Capture the cell that displays the provided text and extract its [X, Y] central coordinate. 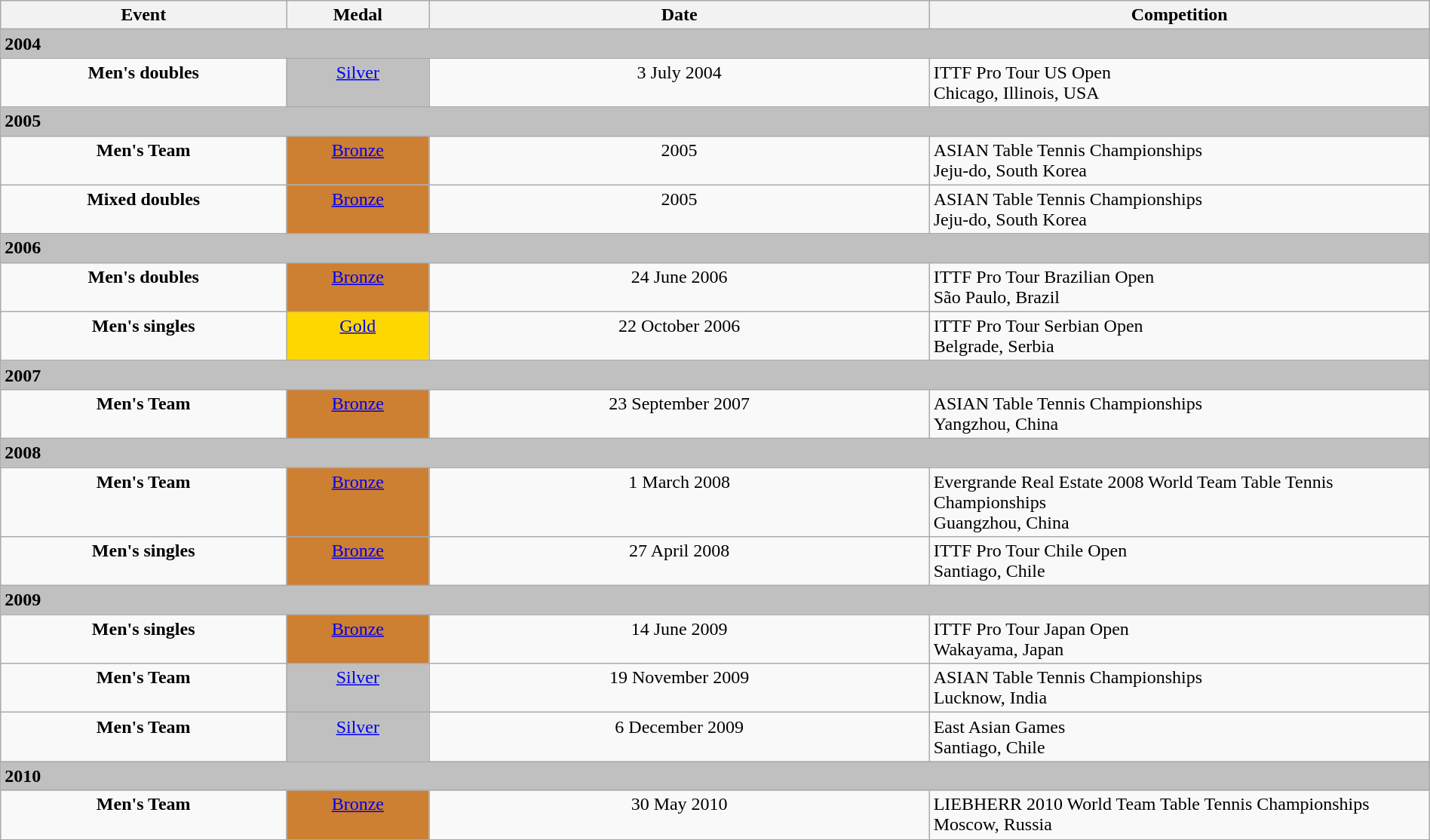
East Asian GamesSantiago, Chile [1180, 737]
Gold [357, 336]
30 May 2010 [679, 814]
2006 [715, 248]
Evergrande Real Estate 2008 World Team Table Tennis ChampionshipsGuangzhou, China [1180, 502]
Medal [357, 15]
ITTF Pro Tour US OpenChicago, Illinois, USA [1180, 83]
2007 [715, 375]
2009 [715, 600]
24 June 2006 [679, 287]
Event [143, 15]
ASIAN Table Tennis ChampionshipsYangzhou, China [1180, 413]
19 November 2009 [679, 688]
14 June 2009 [679, 639]
27 April 2008 [679, 561]
2010 [715, 776]
1 March 2008 [679, 502]
23 September 2007 [679, 413]
Mixed doubles [143, 210]
LIEBHERR 2010 World Team Table Tennis ChampionshipsMoscow, Russia [1180, 814]
3 July 2004 [679, 83]
22 October 2006 [679, 336]
6 December 2009 [679, 737]
ASIAN Table Tennis ChampionshipsLucknow, India [1180, 688]
2004 [715, 44]
ITTF Pro Tour Japan OpenWakayama, Japan [1180, 639]
ITTF Pro Tour Chile OpenSantiago, Chile [1180, 561]
2008 [715, 452]
Date [679, 15]
ITTF Pro Tour Brazilian OpenSão Paulo, Brazil [1180, 287]
Competition [1180, 15]
ITTF Pro Tour Serbian OpenBelgrade, Serbia [1180, 336]
